Identify which cell holds the provided text, then report its (X, Y) central coordinate. 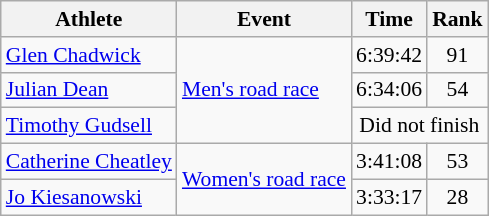
Women's road race (264, 180)
Glen Chadwick (89, 55)
Catherine Cheatley (89, 162)
3:41:08 (389, 162)
Rank (458, 19)
3:33:17 (389, 197)
54 (458, 90)
Event (264, 19)
Time (389, 19)
Jo Kiesanowski (89, 197)
Men's road race (264, 90)
6:39:42 (389, 55)
Did not finish (420, 126)
91 (458, 55)
Julian Dean (89, 90)
Timothy Gudsell (89, 126)
53 (458, 162)
28 (458, 197)
6:34:06 (389, 90)
Athlete (89, 19)
